Scan for the cell matching the given text and deliver its [x, y] coordinate at center. 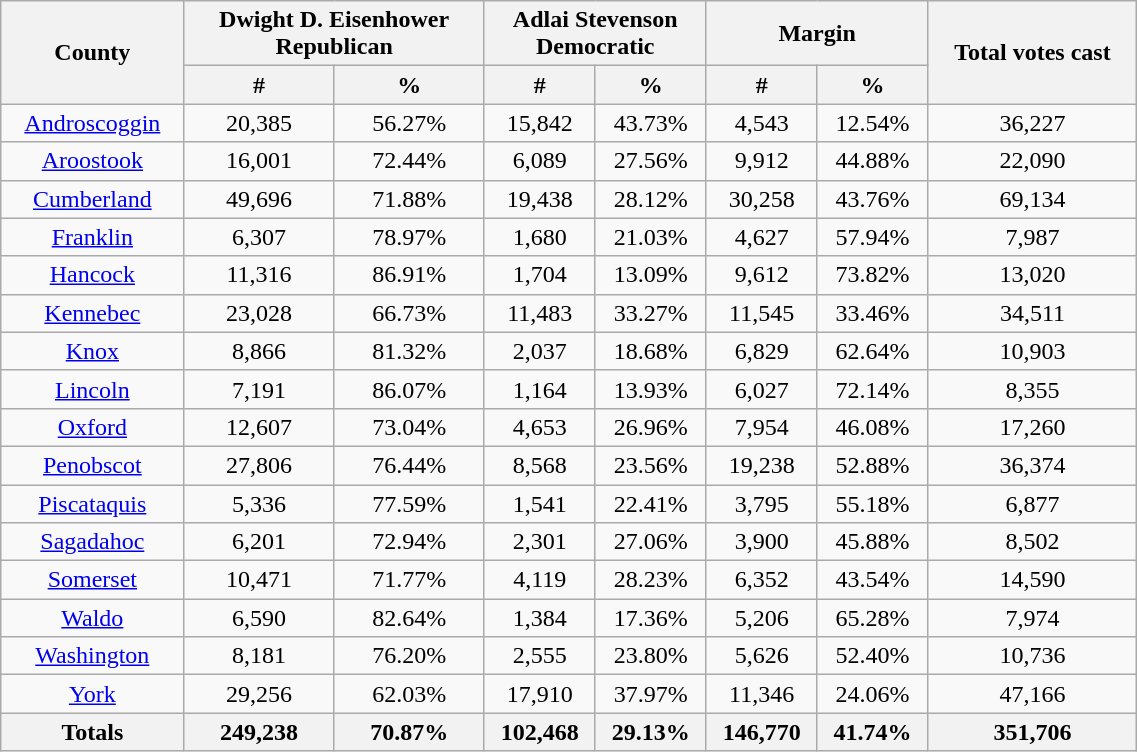
5,626 [762, 656]
18.68% [650, 351]
76.20% [409, 656]
1,680 [540, 237]
Dwight D. EisenhowerRepublican [334, 34]
24.06% [872, 694]
62.03% [409, 694]
36,227 [1032, 123]
12,607 [259, 427]
8,355 [1032, 389]
6,307 [259, 237]
9,912 [762, 161]
11,483 [540, 313]
23.80% [650, 656]
4,653 [540, 427]
Lincoln [92, 389]
11,346 [762, 694]
86.07% [409, 389]
102,468 [540, 732]
3,900 [762, 542]
13.93% [650, 389]
Sagadahoc [92, 542]
146,770 [762, 732]
69,134 [1032, 199]
28.23% [650, 580]
1,384 [540, 618]
4,627 [762, 237]
Hancock [92, 275]
Somerset [92, 580]
12.54% [872, 123]
86.91% [409, 275]
16,001 [259, 161]
41.74% [872, 732]
78.97% [409, 237]
13,020 [1032, 275]
71.88% [409, 199]
5,336 [259, 503]
Penobscot [92, 465]
65.28% [872, 618]
3,795 [762, 503]
73.82% [872, 275]
8,866 [259, 351]
Cumberland [92, 199]
2,301 [540, 542]
7,987 [1032, 237]
56.27% [409, 123]
Kennebec [92, 313]
49,696 [259, 199]
Franklin [92, 237]
57.94% [872, 237]
36,374 [1032, 465]
351,706 [1032, 732]
47,166 [1032, 694]
71.77% [409, 580]
55.18% [872, 503]
York [92, 694]
4,543 [762, 123]
8,181 [259, 656]
2,037 [540, 351]
6,201 [259, 542]
1,541 [540, 503]
Washington [92, 656]
72.94% [409, 542]
72.44% [409, 161]
19,238 [762, 465]
26.96% [650, 427]
17,260 [1032, 427]
82.64% [409, 618]
Aroostook [92, 161]
11,316 [259, 275]
5,206 [762, 618]
76.44% [409, 465]
33.46% [872, 313]
6,027 [762, 389]
15,842 [540, 123]
20,385 [259, 123]
11,545 [762, 313]
249,238 [259, 732]
Androscoggin [92, 123]
66.73% [409, 313]
72.14% [872, 389]
8,568 [540, 465]
14,590 [1032, 580]
23.56% [650, 465]
62.64% [872, 351]
28.12% [650, 199]
30,258 [762, 199]
10,903 [1032, 351]
70.87% [409, 732]
1,704 [540, 275]
52.88% [872, 465]
43.76% [872, 199]
Piscataquis [92, 503]
23,028 [259, 313]
Oxford [92, 427]
22.41% [650, 503]
9,612 [762, 275]
81.32% [409, 351]
7,191 [259, 389]
22,090 [1032, 161]
6,089 [540, 161]
37.97% [650, 694]
29.13% [650, 732]
43.73% [650, 123]
7,954 [762, 427]
4,119 [540, 580]
13.09% [650, 275]
6,877 [1032, 503]
7,974 [1032, 618]
29,256 [259, 694]
10,736 [1032, 656]
6,829 [762, 351]
Knox [92, 351]
73.04% [409, 427]
52.40% [872, 656]
44.88% [872, 161]
45.88% [872, 542]
Adlai StevensonDemocratic [595, 34]
6,590 [259, 618]
1,164 [540, 389]
8,502 [1032, 542]
43.54% [872, 580]
34,511 [1032, 313]
21.03% [650, 237]
27,806 [259, 465]
27.56% [650, 161]
46.08% [872, 427]
6,352 [762, 580]
Waldo [92, 618]
17,910 [540, 694]
10,471 [259, 580]
77.59% [409, 503]
17.36% [650, 618]
2,555 [540, 656]
Totals [92, 732]
County [92, 52]
Margin [817, 34]
33.27% [650, 313]
27.06% [650, 542]
Total votes cast [1032, 52]
19,438 [540, 199]
